Pinpoint the cell where the given text exists, returning its (x, y) midpoint coordinate. 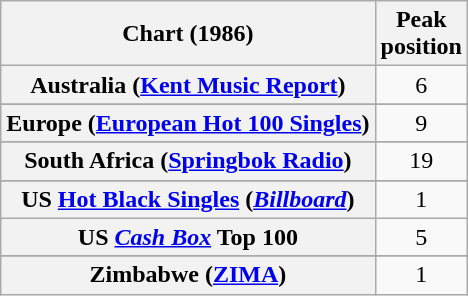
Europe (European Hot 100 Singles) (188, 123)
Australia (Kent Music Report) (188, 85)
6 (421, 85)
US Cash Box Top 100 (188, 237)
9 (421, 123)
US Hot Black Singles (Billboard) (188, 199)
Peakposition (421, 34)
South Africa (Springbok Radio) (188, 161)
Chart (1986) (188, 34)
Zimbabwe (ZIMA) (188, 275)
19 (421, 161)
5 (421, 237)
